Extract the (X, Y) coordinate from the center of the cell holding the provided text.  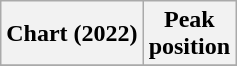
Peakposition (189, 34)
Chart (2022) (72, 34)
